Determine the (x, y) coordinate at the center of the cell enclosing the given text.  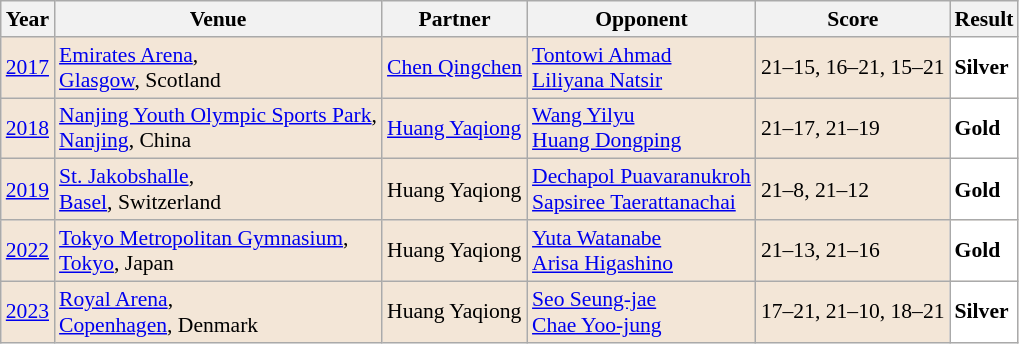
Seo Seung-jae Chae Yoo-jung (642, 312)
2018 (28, 128)
17–21, 21–10, 18–21 (853, 312)
21–13, 21–16 (853, 250)
Year (28, 19)
2019 (28, 190)
Tontowi Ahmad Liliyana Natsir (642, 68)
Tokyo Metropolitan Gymnasium,Tokyo, Japan (218, 250)
Royal Arena,Copenhagen, Denmark (218, 312)
Wang Yilyu Huang Dongping (642, 128)
Venue (218, 19)
Opponent (642, 19)
21–15, 16–21, 15–21 (853, 68)
21–8, 21–12 (853, 190)
Yuta Watanabe Arisa Higashino (642, 250)
2023 (28, 312)
Emirates Arena,Glasgow, Scotland (218, 68)
Score (853, 19)
Partner (454, 19)
Chen Qingchen (454, 68)
21–17, 21–19 (853, 128)
2017 (28, 68)
St. Jakobshalle,Basel, Switzerland (218, 190)
Dechapol Puavaranukroh Sapsiree Taerattanachai (642, 190)
2022 (28, 250)
Result (984, 19)
Nanjing Youth Olympic Sports Park,Nanjing, China (218, 128)
